Return the [x, y] coordinate for the center point of the cell that contains the specified text.  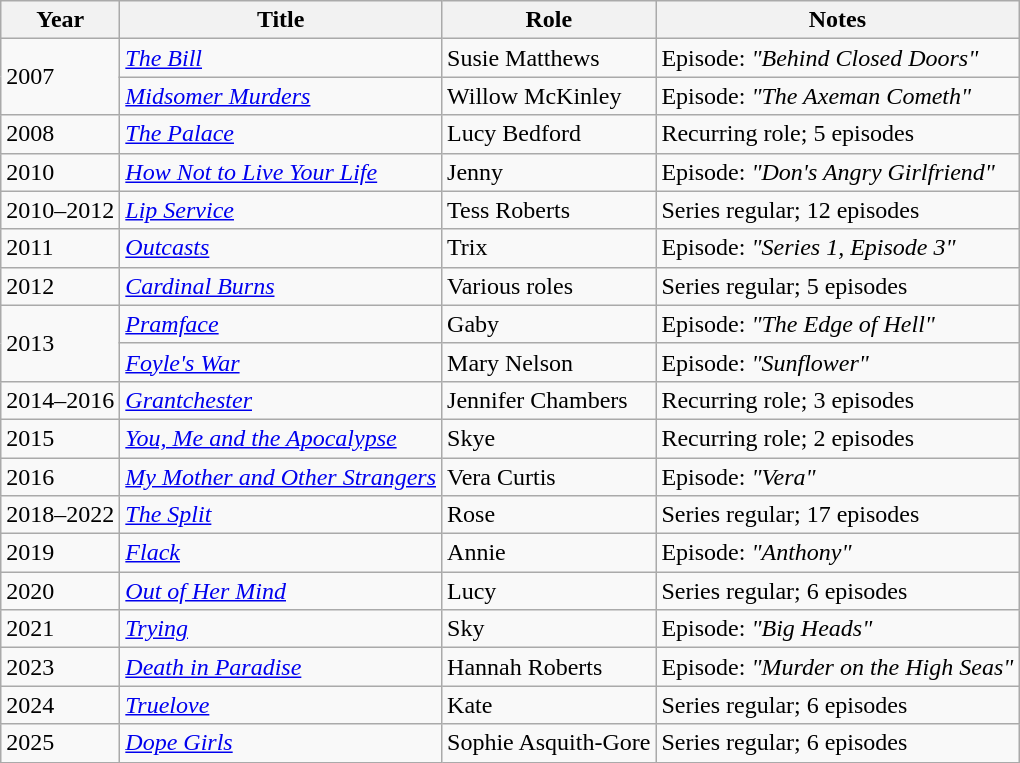
2024 [60, 705]
2021 [60, 629]
Episode: "The Edge of Hell" [838, 324]
Title [281, 20]
Recurring role; 3 episodes [838, 400]
Hannah Roberts [549, 667]
Trying [281, 629]
2020 [60, 591]
Dope Girls [281, 743]
Lip Service [281, 210]
Recurring role; 5 episodes [838, 134]
Year [60, 20]
The Bill [281, 58]
Midsomer Murders [281, 96]
2019 [60, 553]
Recurring role; 2 episodes [838, 438]
2011 [60, 248]
Cardinal Burns [281, 286]
Episode: "Series 1, Episode 3" [838, 248]
How Not to Live Your Life [281, 172]
Jennifer Chambers [549, 400]
You, Me and the Apocalypse [281, 438]
Episode: "Anthony" [838, 553]
2014–2016 [60, 400]
2016 [60, 477]
Episode: "Murder on the High Seas" [838, 667]
Truelove [281, 705]
2013 [60, 343]
Rose [549, 515]
Susie Matthews [549, 58]
Episode: "Big Heads" [838, 629]
Out of Her Mind [281, 591]
2018–2022 [60, 515]
2008 [60, 134]
Vera Curtis [549, 477]
Jenny [549, 172]
The Palace [281, 134]
Kate [549, 705]
Tess Roberts [549, 210]
Series regular; 17 episodes [838, 515]
2015 [60, 438]
Notes [838, 20]
Episode: "Sunflower" [838, 362]
My Mother and Other Strangers [281, 477]
Episode: "The Axeman Cometh" [838, 96]
Various roles [549, 286]
Flack [281, 553]
Sky [549, 629]
Series regular; 12 episodes [838, 210]
Sophie Asquith-Gore [549, 743]
Trix [549, 248]
Annie [549, 553]
Pramface [281, 324]
Foyle's War [281, 362]
2007 [60, 77]
2023 [60, 667]
Episode: "Behind Closed Doors" [838, 58]
Lucy Bedford [549, 134]
2012 [60, 286]
Gaby [549, 324]
Episode: "Don's Angry Girlfriend" [838, 172]
Series regular; 5 episodes [838, 286]
Lucy [549, 591]
Death in Paradise [281, 667]
Mary Nelson [549, 362]
The Split [281, 515]
2010 [60, 172]
2010–2012 [60, 210]
Willow McKinley [549, 96]
2025 [60, 743]
Role [549, 20]
Grantchester [281, 400]
Episode: "Vera" [838, 477]
Outcasts [281, 248]
Skye [549, 438]
